Search for the cell housing the specified text and yield its (X, Y) center coordinate. 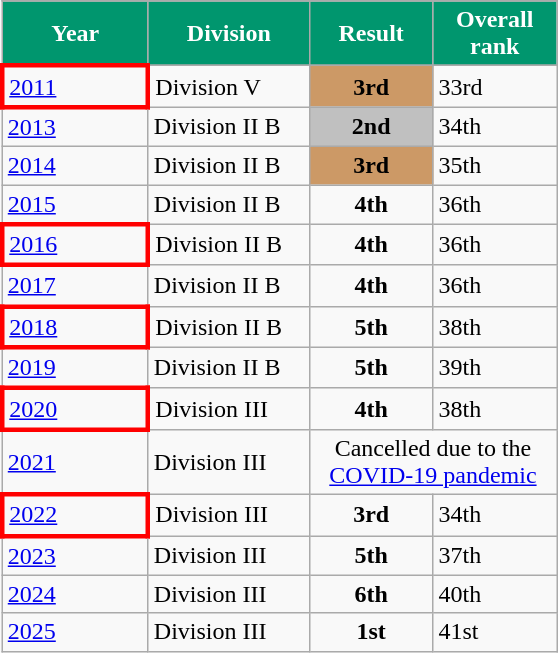
2011 (75, 86)
39th (495, 368)
2017 (75, 286)
1st (371, 632)
2024 (75, 594)
Cancelled due to the COVID-19 pandemic (432, 462)
2022 (75, 514)
2015 (75, 204)
41st (495, 632)
2020 (75, 408)
6th (371, 594)
33rd (495, 86)
2018 (75, 326)
2025 (75, 632)
2013 (75, 127)
2nd (371, 127)
Division V (228, 86)
Division (228, 34)
Year (75, 34)
2023 (75, 556)
2019 (75, 368)
40th (495, 594)
2021 (75, 462)
37th (495, 556)
Result (371, 34)
2014 (75, 165)
Overall rank (495, 34)
2016 (75, 244)
35th (495, 165)
